Determine the (x, y) coordinate at the center of the cell enclosing the given text.  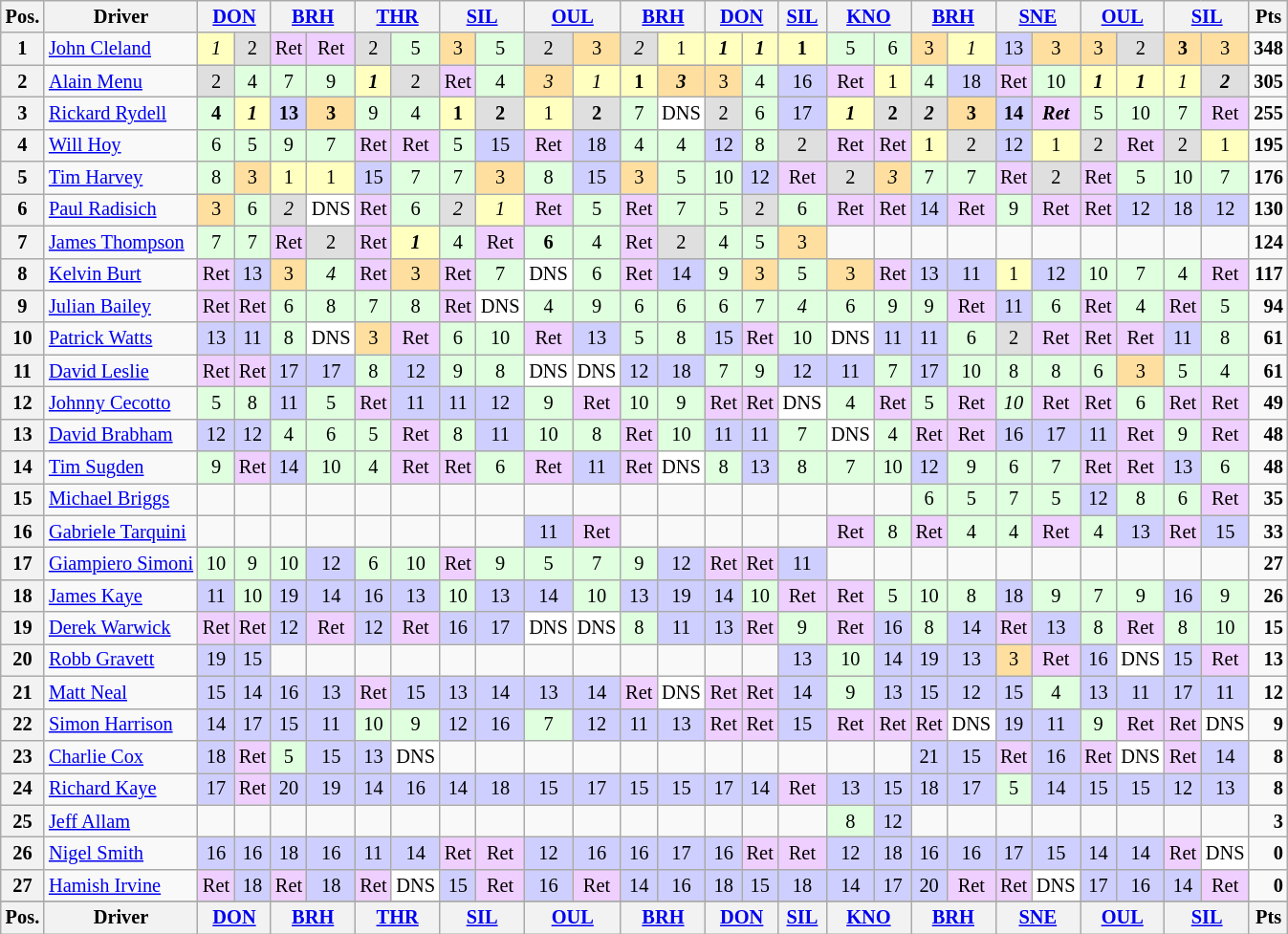
Kelvin Burt (120, 274)
Jeff Allam (120, 821)
24 (23, 789)
348 (1268, 49)
Gabriele Tarquini (120, 532)
35 (1268, 499)
49 (1268, 402)
22 (23, 725)
130 (1268, 209)
Giampiero Simoni (120, 563)
James Kaye (120, 596)
Matt Neal (120, 692)
Hamish Irvine (120, 885)
255 (1268, 113)
124 (1268, 242)
David Leslie (120, 371)
117 (1268, 274)
Paul Radisich (120, 209)
Rickard Rydell (120, 113)
33 (1268, 532)
Patrick Watts (120, 338)
Johnny Cecotto (120, 402)
25 (23, 821)
Julian Bailey (120, 306)
23 (23, 756)
David Brabham (120, 435)
Tim Sugden (120, 467)
John Cleland (120, 49)
176 (1268, 178)
Charlie Cox (120, 756)
Robb Gravett (120, 660)
Derek Warwick (120, 628)
Nigel Smith (120, 853)
Michael Briggs (120, 499)
Richard Kaye (120, 789)
195 (1268, 145)
94 (1268, 306)
Simon Harrison (120, 725)
Alain Menu (120, 81)
305 (1268, 81)
Will Hoy (120, 145)
James Thompson (120, 242)
Tim Harvey (120, 178)
